Output the (x, y) coordinate of the center of the cell containing the given text.  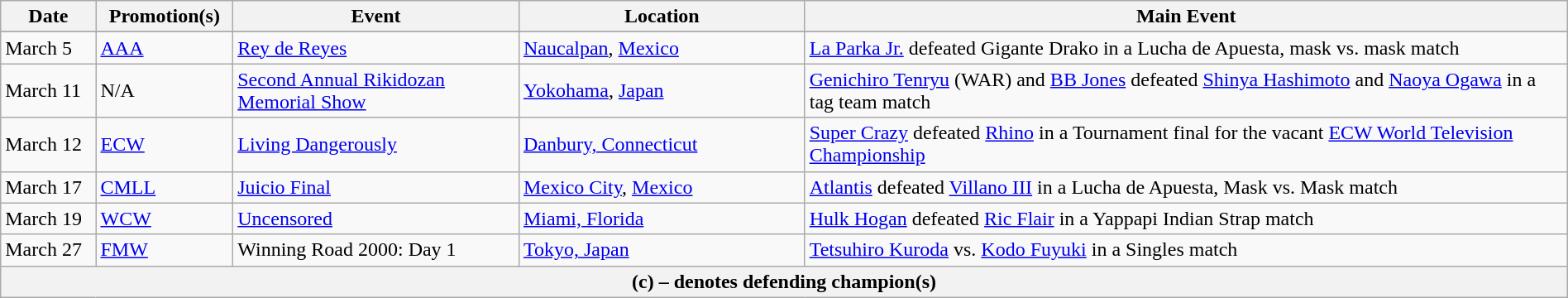
Rey de Reyes (376, 48)
Event (376, 17)
March 19 (48, 219)
March 27 (48, 250)
Mexico City, Mexico (662, 187)
Living Dangerously (376, 144)
Genichiro Tenryu (WAR) and BB Jones defeated Shinya Hashimoto and Naoya Ogawa in a tag team match (1186, 91)
Tokyo, Japan (662, 250)
AAA (165, 48)
Hulk Hogan defeated Ric Flair in a Yappapi Indian Strap match (1186, 219)
Yokohama, Japan (662, 91)
WCW (165, 219)
(c) – denotes defending champion(s) (784, 281)
March 17 (48, 187)
Second Annual Rikidozan Memorial Show (376, 91)
Juicio Final (376, 187)
March 12 (48, 144)
March 11 (48, 91)
FMW (165, 250)
Promotion(s) (165, 17)
Atlantis defeated Villano III in a Lucha de Apuesta, Mask vs. Mask match (1186, 187)
N/A (165, 91)
Uncensored (376, 219)
CMLL (165, 187)
Danbury, Connecticut (662, 144)
Super Crazy defeated Rhino in a Tournament final for the vacant ECW World Television Championship (1186, 144)
ECW (165, 144)
Miami, Florida (662, 219)
Date (48, 17)
Location (662, 17)
Winning Road 2000: Day 1 (376, 250)
Tetsuhiro Kuroda vs. Kodo Fuyuki in a Singles match (1186, 250)
Main Event (1186, 17)
La Parka Jr. defeated Gigante Drako in a Lucha de Apuesta, mask vs. mask match (1186, 48)
March 5 (48, 48)
Naucalpan, Mexico (662, 48)
